Determine the (x, y) coordinate at the center of the cell enclosing the given text.  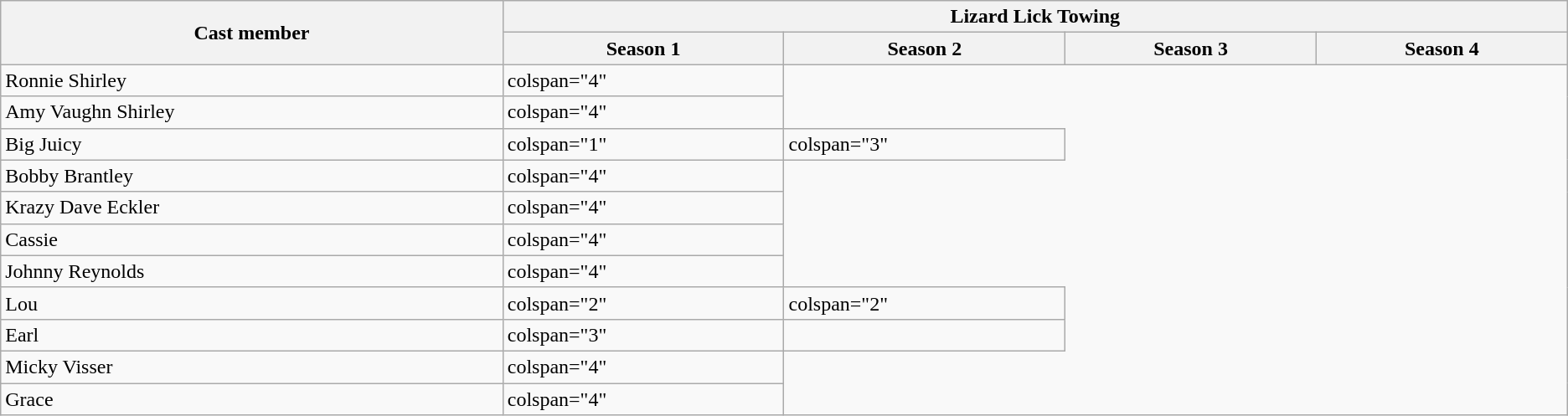
Cast member (251, 33)
Micky Visser (251, 367)
Krazy Dave Eckler (251, 208)
Amy Vaughn Shirley (251, 112)
Johnny Reynolds (251, 271)
Earl (251, 335)
Cassie (251, 239)
Season 3 (1191, 49)
colspan="1" (643, 144)
Season 2 (925, 49)
Bobby Brantley (251, 176)
Grace (251, 399)
Season 4 (1442, 49)
Lizard Lick Towing (1035, 17)
Big Juicy (251, 144)
Lou (251, 303)
Ronnie Shirley (251, 80)
Season 1 (643, 49)
